Output the [X, Y] coordinate of the center of the cell containing the given text.  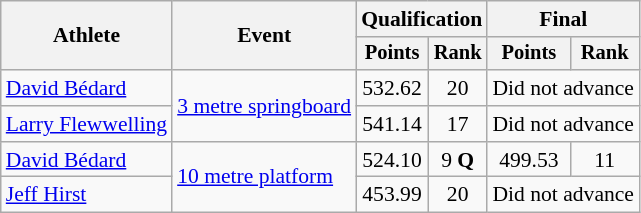
9 Q [458, 160]
Qualification [422, 19]
Jeff Hirst [86, 195]
3 metre springboard [264, 106]
Final [563, 19]
532.62 [392, 88]
17 [458, 124]
541.14 [392, 124]
Event [264, 36]
499.53 [528, 160]
11 [604, 160]
524.10 [392, 160]
Larry Flewwelling [86, 124]
453.99 [392, 195]
Athlete [86, 36]
10 metre platform [264, 178]
